For the text-containing cell, return its midpoint in [X, Y] coordinate format. 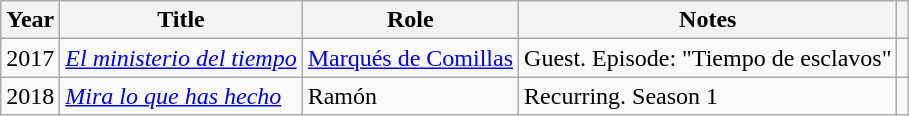
Notes [708, 20]
Ramón [410, 96]
Mira lo que has hecho [181, 96]
Role [410, 20]
Guest. Episode: "Tiempo de esclavos" [708, 58]
Year [30, 20]
Title [181, 20]
2018 [30, 96]
Recurring. Season 1 [708, 96]
El ministerio del tiempo [181, 58]
2017 [30, 58]
Marqués de Comillas [410, 58]
